Extract the [x, y] coordinate from the center of the cell holding the provided text.  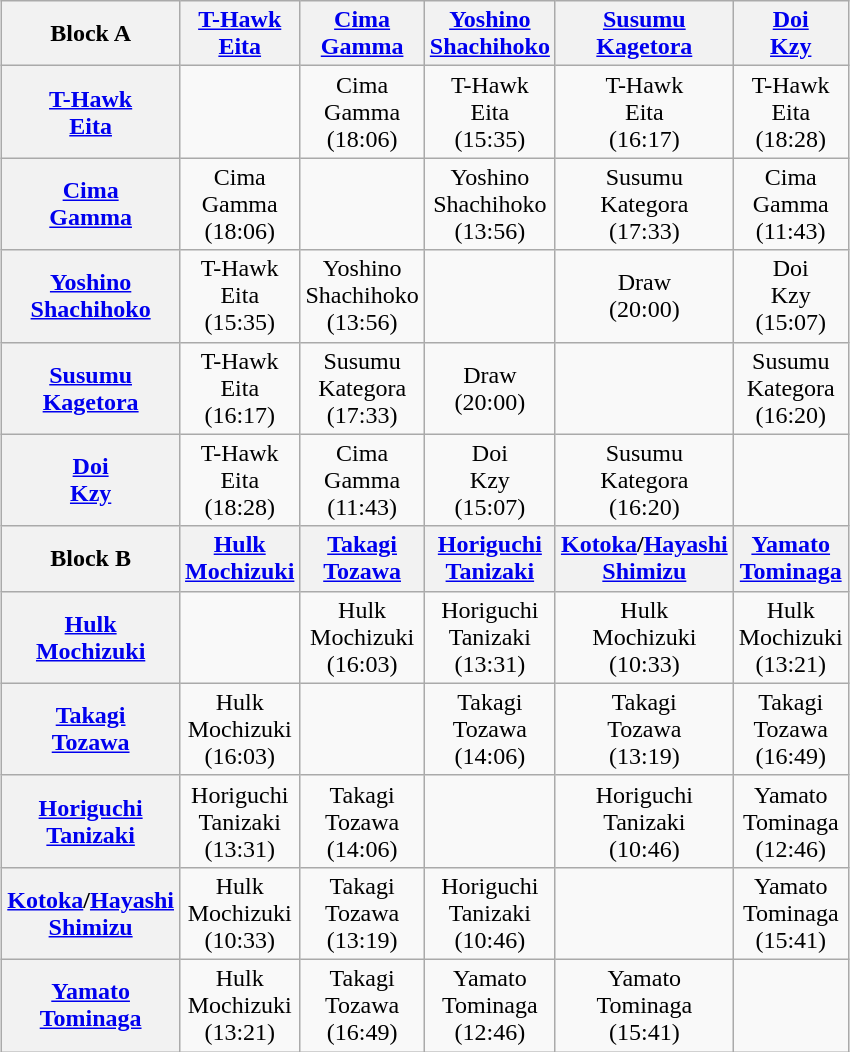
Cima Gamma [91, 204]
CimaGamma [362, 34]
Block B [91, 558]
Block A [91, 34]
